Provide the (x, y) coordinate of the cell's center where the given text is located.  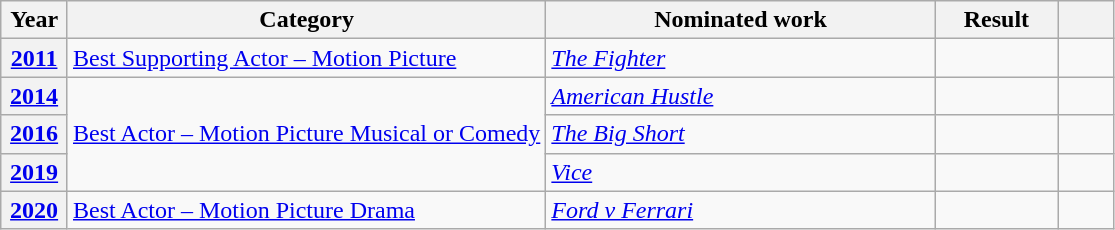
Vice (740, 172)
Best Supporting Actor – Motion Picture (306, 58)
Best Actor – Motion Picture Musical or Comedy (306, 134)
Nominated work (740, 20)
2011 (34, 58)
Result (996, 20)
Category (306, 20)
2020 (34, 210)
2014 (34, 96)
Ford v Ferrari (740, 210)
2019 (34, 172)
American Hustle (740, 96)
Best Actor – Motion Picture Drama (306, 210)
The Big Short (740, 134)
2016 (34, 134)
The Fighter (740, 58)
Year (34, 20)
